Scan for the cell matching the given text and deliver its [X, Y] coordinate at center. 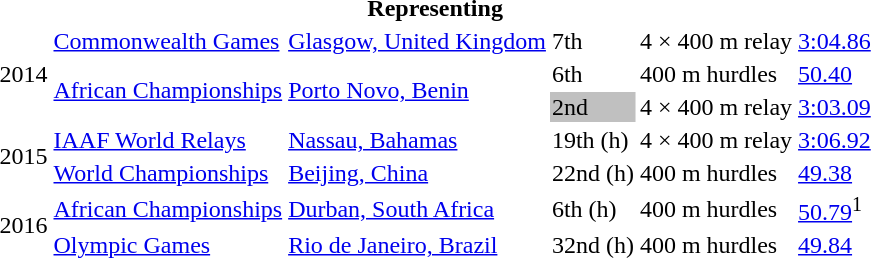
2nd [592, 107]
IAAF World Relays [168, 140]
Durban, South Africa [418, 209]
6th (h) [592, 209]
Commonwealth Games [168, 41]
Beijing, China [418, 173]
6th [592, 74]
7th [592, 41]
19th (h) [592, 140]
22nd (h) [592, 173]
Porto Novo, Benin [418, 90]
Glasgow, United Kingdom [418, 41]
Nassau, Bahamas [418, 140]
World Championships [168, 173]
